Determine the (X, Y) coordinate at the center of the cell enclosing the given text.  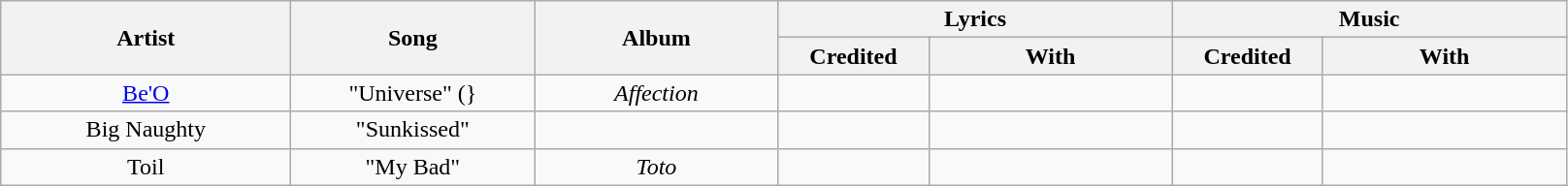
Lyrics (975, 19)
Big Naughty (146, 130)
Toto (656, 167)
Music (1369, 19)
"My Bad" (413, 167)
Album (656, 38)
Affection (656, 93)
Toil (146, 167)
"Sunkissed" (413, 130)
"Universe" (} (413, 93)
Song (413, 38)
Be'O (146, 93)
Artist (146, 38)
